Pinpoint the cell where the given text exists, returning its [x, y] midpoint coordinate. 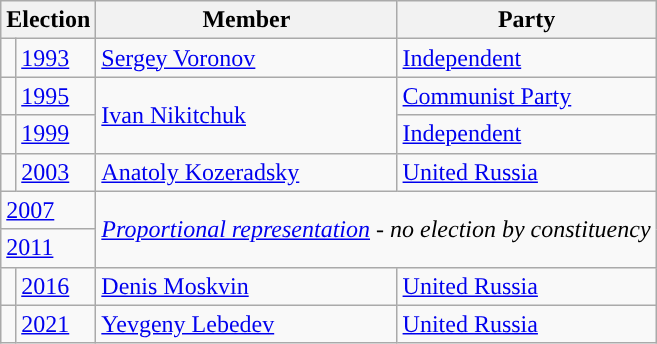
Election [48, 20]
2003 [56, 172]
Party [526, 20]
2007 [48, 210]
1999 [56, 134]
1993 [56, 58]
Sergey Voronov [246, 58]
Member [246, 20]
Communist Party [526, 96]
2021 [56, 324]
Ivan Nikitchuk [246, 115]
Yevgeny Lebedev [246, 324]
2016 [56, 286]
Denis Moskvin [246, 286]
Proportional representation - no election by constituency [376, 229]
1995 [56, 96]
2011 [48, 248]
Anatoly Kozeradsky [246, 172]
